Identify which cell holds the provided text, then report its [X, Y] central coordinate. 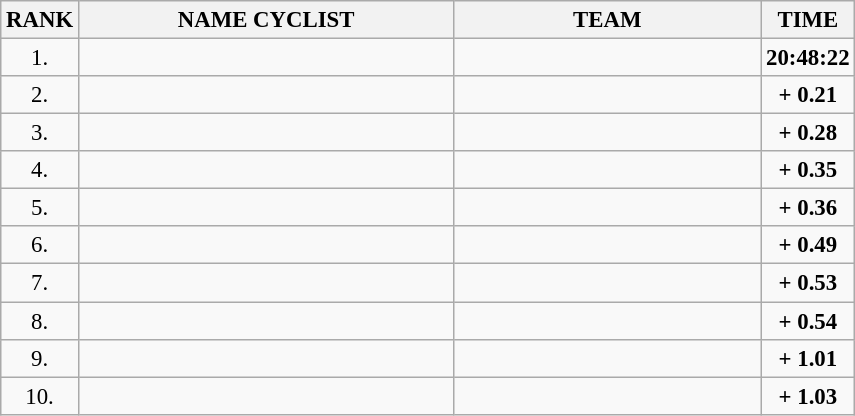
+ 0.54 [808, 321]
+ 0.21 [808, 95]
+ 1.01 [808, 358]
20:48:22 [808, 58]
TIME [808, 20]
+ 0.49 [808, 245]
4. [40, 170]
NAME CYCLIST [266, 20]
TEAM [608, 20]
2. [40, 95]
9. [40, 358]
1. [40, 58]
RANK [40, 20]
8. [40, 321]
+ 0.53 [808, 283]
+ 0.28 [808, 133]
3. [40, 133]
6. [40, 245]
+ 0.36 [808, 208]
5. [40, 208]
10. [40, 396]
+ 0.35 [808, 170]
7. [40, 283]
+ 1.03 [808, 396]
